From the cell containing the given text, extract its center point as (X, Y) coordinate. 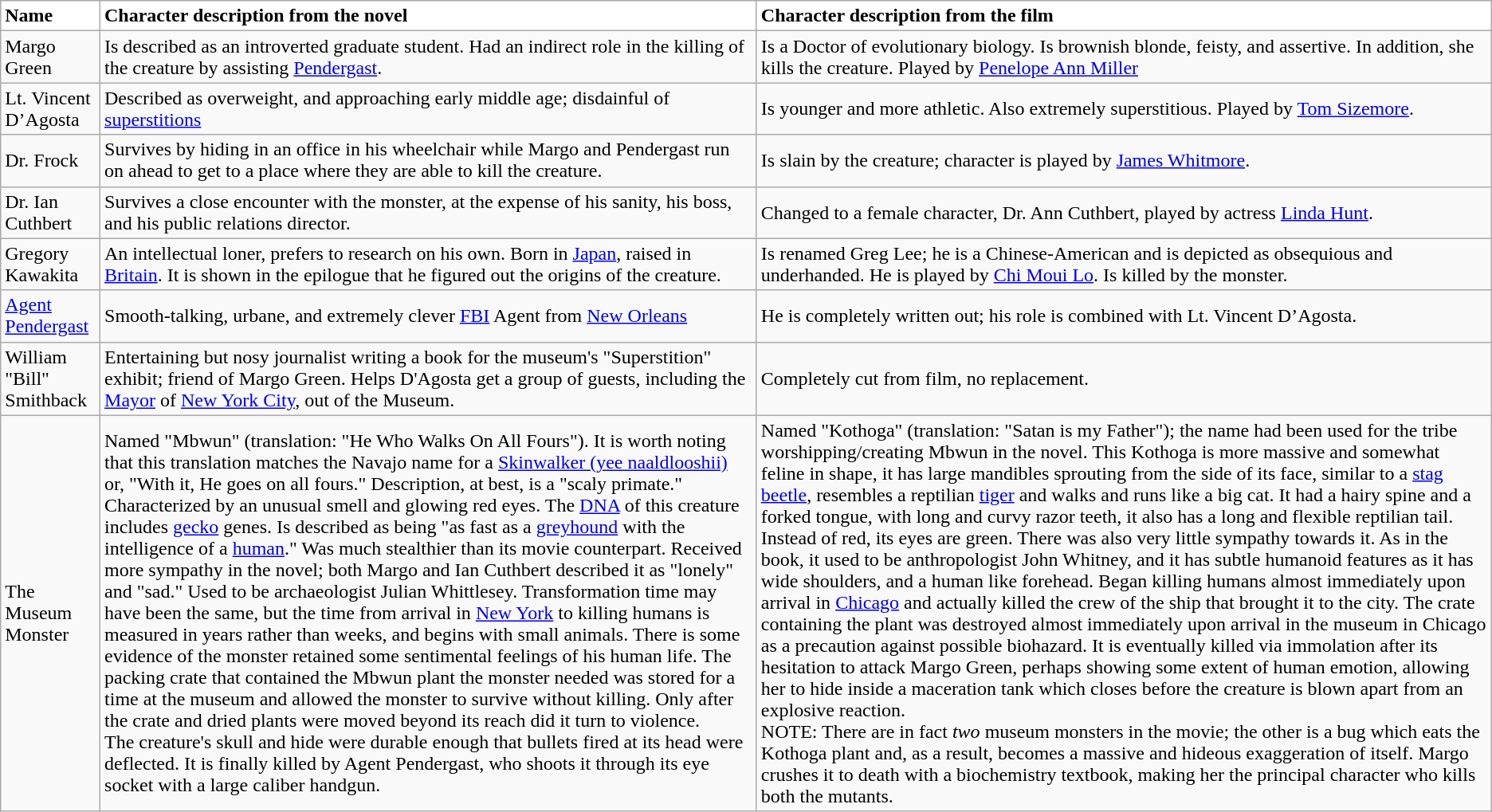
Is renamed Greg Lee; he is a Chinese-American and is depicted as obsequious and underhanded. He is played by Chi Moui Lo. Is killed by the monster. (1124, 265)
Lt. Vincent D’Agosta (51, 108)
Gregory Kawakita (51, 265)
Name (51, 16)
Dr. Frock (51, 161)
Is described as an introverted graduate student. Had an indirect role in the killing of the creature by assisting Pendergast. (429, 57)
Changed to a female character, Dr. Ann Cuthbert, played by actress Linda Hunt. (1124, 212)
Is a Doctor of evolutionary biology. Is brownish blonde, feisty, and assertive. In addition, she kills the creature. Played by Penelope Ann Miller (1124, 57)
Survives a close encounter with the monster, at the expense of his sanity, his boss, and his public relations director. (429, 212)
Completely cut from film, no replacement. (1124, 379)
Is younger and more athletic. Also extremely superstitious. Played by Tom Sizemore. (1124, 108)
Margo Green (51, 57)
Character description from the film (1124, 16)
Is slain by the creature; character is played by James Whitmore. (1124, 161)
Character description from the novel (429, 16)
The Museum Monster (51, 614)
He is completely written out; his role is combined with Lt. Vincent D’Agosta. (1124, 316)
Survives by hiding in an office in his wheelchair while Margo and Pendergast run on ahead to get to a place where they are able to kill the creature. (429, 161)
William "Bill" Smithback (51, 379)
Described as overweight, and approaching early middle age; disdainful of superstitions (429, 108)
Smooth-talking, urbane, and extremely clever FBI Agent from New Orleans (429, 316)
Agent Pendergast (51, 316)
Dr. Ian Cuthbert (51, 212)
